Detect which cell encompasses the target text, then output its (X, Y) center coordinate. 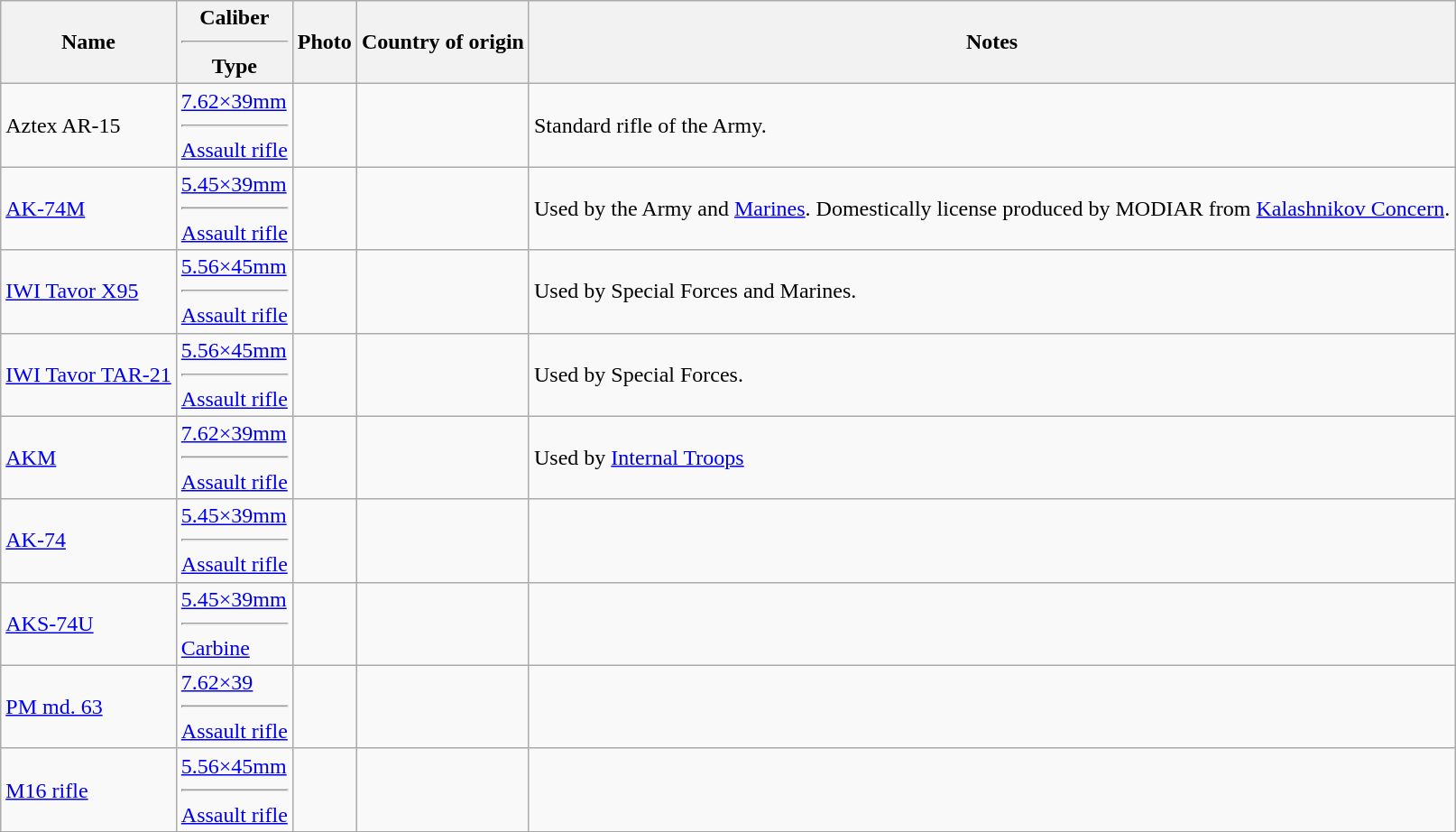
Used by Internal Troops (991, 458)
AK-74M (88, 208)
CaliberType (235, 42)
AKM (88, 458)
AKS-74U (88, 624)
Country of origin (442, 42)
IWI Tavor TAR-21 (88, 374)
Name (88, 42)
Used by Special Forces and Marines. (991, 291)
7.62×39Assault rifle (235, 707)
AK-74 (88, 541)
M16 rifle (88, 790)
Aztex AR-15 (88, 125)
PM md. 63 (88, 707)
Photo (325, 42)
Used by Special Forces. (991, 374)
Standard rifle of the Army. (991, 125)
Notes (991, 42)
IWI Tavor X95 (88, 291)
5.45×39mmCarbine (235, 624)
Used by the Army and Marines. Domestically license produced by MODIAR from Kalashnikov Concern. (991, 208)
